Pinpoint the cell where the given text exists, returning its [X, Y] midpoint coordinate. 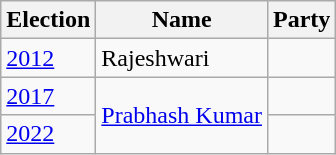
Election [48, 20]
Rajeshwari [182, 58]
2012 [48, 58]
2022 [48, 134]
Name [182, 20]
Party [302, 20]
Prabhash Kumar [182, 115]
2017 [48, 96]
